For the text-containing cell, return its midpoint in [X, Y] coordinate format. 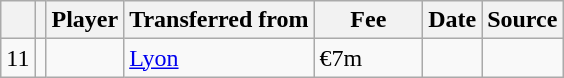
Date [452, 20]
€7m [368, 58]
Lyon [219, 58]
Source [522, 20]
11 [18, 58]
Player [85, 20]
Transferred from [219, 20]
Fee [368, 20]
